Determine the [x, y] coordinate at the center of the cell enclosing the given text.  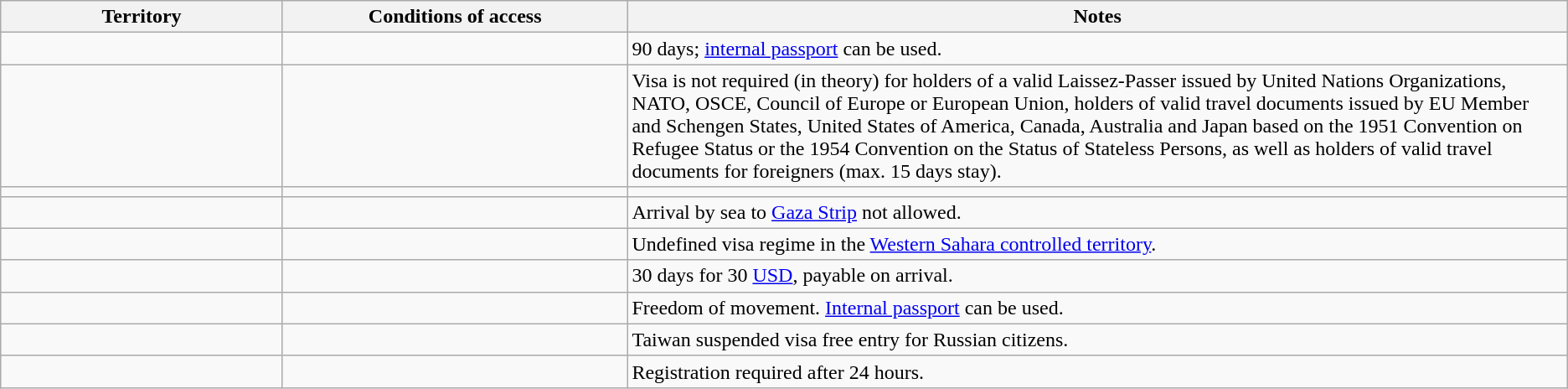
Arrival by sea to Gaza Strip not allowed. [1097, 212]
Registration required after 24 hours. [1097, 371]
30 days for 30 USD, payable on arrival. [1097, 276]
90 days; internal passport can be used. [1097, 49]
Conditions of access [454, 17]
Taiwan suspended visa free entry for Russian citizens. [1097, 340]
Undefined visa regime in the Western Sahara controlled territory. [1097, 244]
Freedom of movement. Internal passport can be used. [1097, 308]
Territory [142, 17]
Notes [1097, 17]
